Detect which cell encompasses the target text, then output its (x, y) center coordinate. 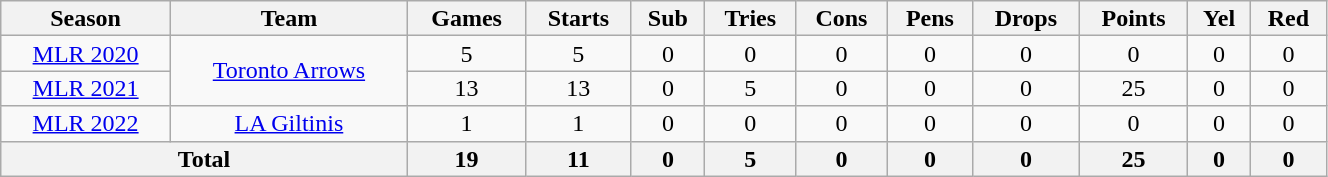
19 (466, 158)
Starts (578, 18)
Cons (842, 18)
MLR 2022 (86, 124)
Season (86, 18)
Tries (750, 18)
Yel (1219, 18)
MLR 2021 (86, 88)
Games (466, 18)
Team (288, 18)
Toronto Arrows (288, 71)
Drops (1026, 18)
MLR 2020 (86, 54)
Sub (668, 18)
Pens (930, 18)
Points (1134, 18)
11 (578, 158)
LA Giltinis (288, 124)
Total (204, 158)
Red (1288, 18)
